Determine the [X, Y] coordinate at the center of the cell enclosing the given text.  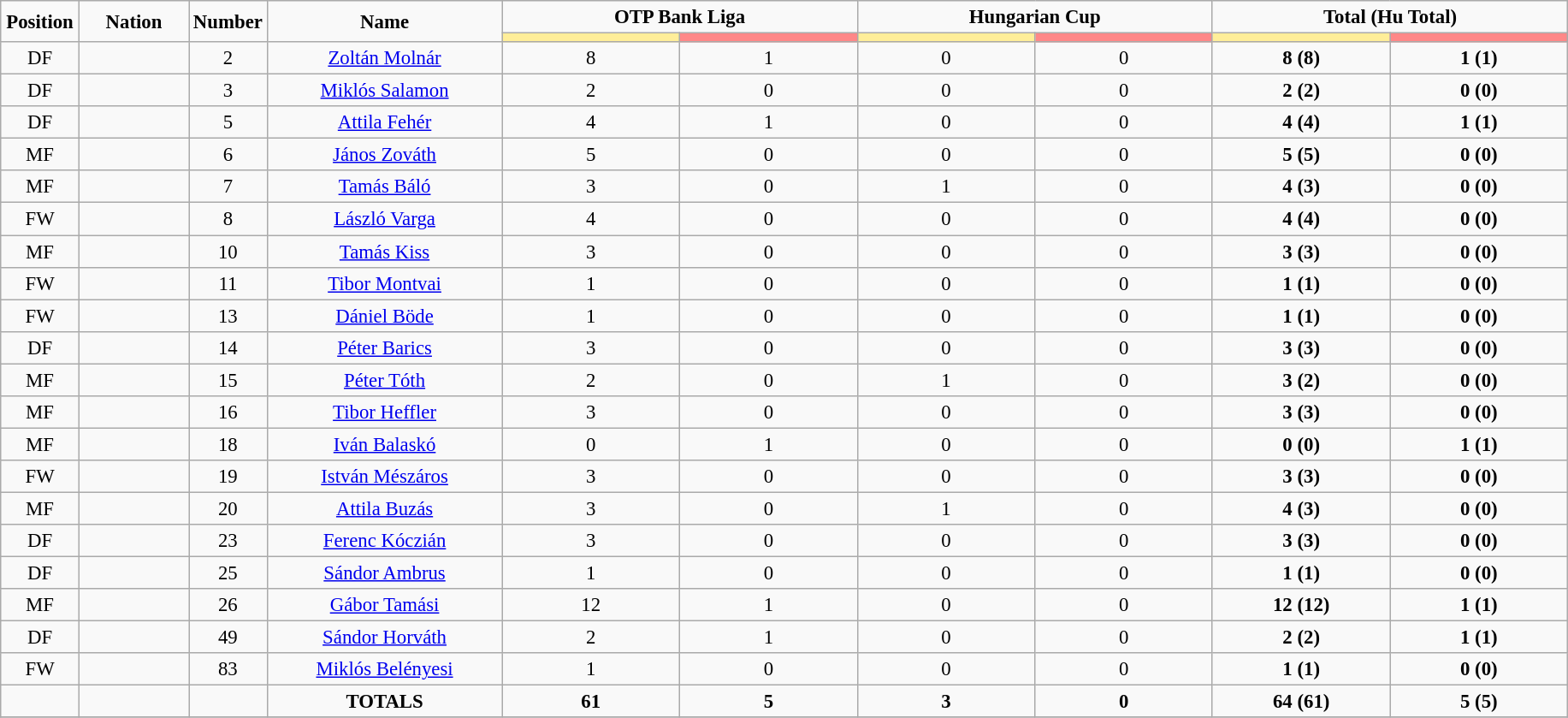
3 (2) [1301, 380]
OTP Bank Liga [679, 17]
12 (12) [1301, 605]
Péter Barics [385, 347]
23 [228, 541]
Name [385, 21]
13 [228, 316]
25 [228, 573]
Gábor Tamási [385, 605]
61 [591, 702]
Dániel Böde [385, 316]
László Varga [385, 219]
16 [228, 412]
Tibor Heffler [385, 412]
8 (8) [1301, 58]
12 [591, 605]
7 [228, 187]
Miklós Salamon [385, 91]
István Mészáros [385, 477]
Total (Hu Total) [1389, 17]
Sándor Ambrus [385, 573]
10 [228, 252]
83 [228, 669]
64 (61) [1301, 702]
Tamás Báló [385, 187]
20 [228, 508]
Attila Buzás [385, 508]
14 [228, 347]
Number [228, 21]
Position [40, 21]
11 [228, 283]
Péter Tóth [385, 380]
Ferenc Kóczián [385, 541]
János Zováth [385, 155]
6 [228, 155]
Hungarian Cup [1035, 17]
Iván Balaskó [385, 444]
Sándor Horváth [385, 638]
19 [228, 477]
Attila Fehér [385, 122]
Miklós Belényesi [385, 669]
Tibor Montvai [385, 283]
Tamás Kiss [385, 252]
Nation [133, 21]
49 [228, 638]
TOTALS [385, 702]
18 [228, 444]
15 [228, 380]
Zoltán Molnár [385, 58]
26 [228, 605]
